Scan for the cell matching the given text and deliver its [X, Y] coordinate at center. 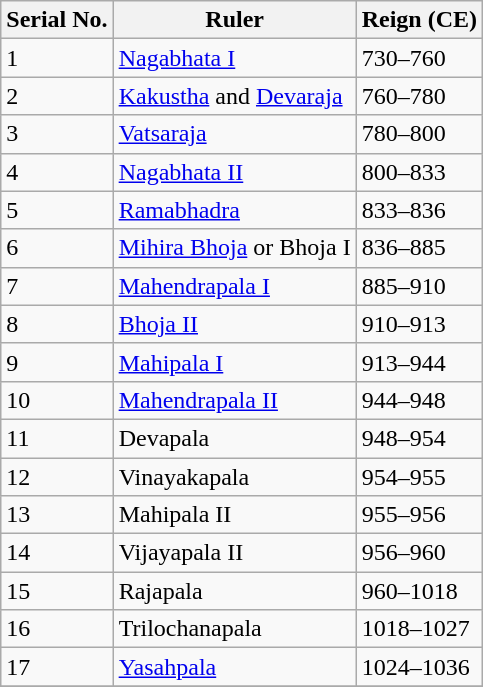
Vinayakapala [234, 477]
2 [57, 96]
800–833 [419, 172]
Serial No. [57, 20]
760–780 [419, 96]
Vatsaraja [234, 134]
8 [57, 324]
Reign (CE) [419, 20]
Nagabhata II [234, 172]
944–948 [419, 400]
Mahipala I [234, 362]
780–800 [419, 134]
Ruler [234, 20]
Vijayapala II [234, 553]
16 [57, 629]
833–836 [419, 210]
4 [57, 172]
954–955 [419, 477]
910–913 [419, 324]
10 [57, 400]
836–885 [419, 248]
955–956 [419, 515]
Yasahpala [234, 667]
948–954 [419, 438]
960–1018 [419, 591]
9 [57, 362]
Mihira Bhoja or Bhoja I [234, 248]
Mahipala II [234, 515]
7 [57, 286]
3 [57, 134]
Devapala [234, 438]
Bhoja II [234, 324]
730–760 [419, 58]
Ramabhadra [234, 210]
13 [57, 515]
6 [57, 248]
17 [57, 667]
Kakustha and Devaraja [234, 96]
5 [57, 210]
956–960 [419, 553]
11 [57, 438]
Mahendrapala I [234, 286]
1 [57, 58]
Nagabhata I [234, 58]
Rajapala [234, 591]
913–944 [419, 362]
885–910 [419, 286]
Trilochanapala [234, 629]
Mahendrapala II [234, 400]
12 [57, 477]
1024–1036 [419, 667]
14 [57, 553]
1018–1027 [419, 629]
15 [57, 591]
